Determine the [X, Y] coordinate at the center of the cell enclosing the given text.  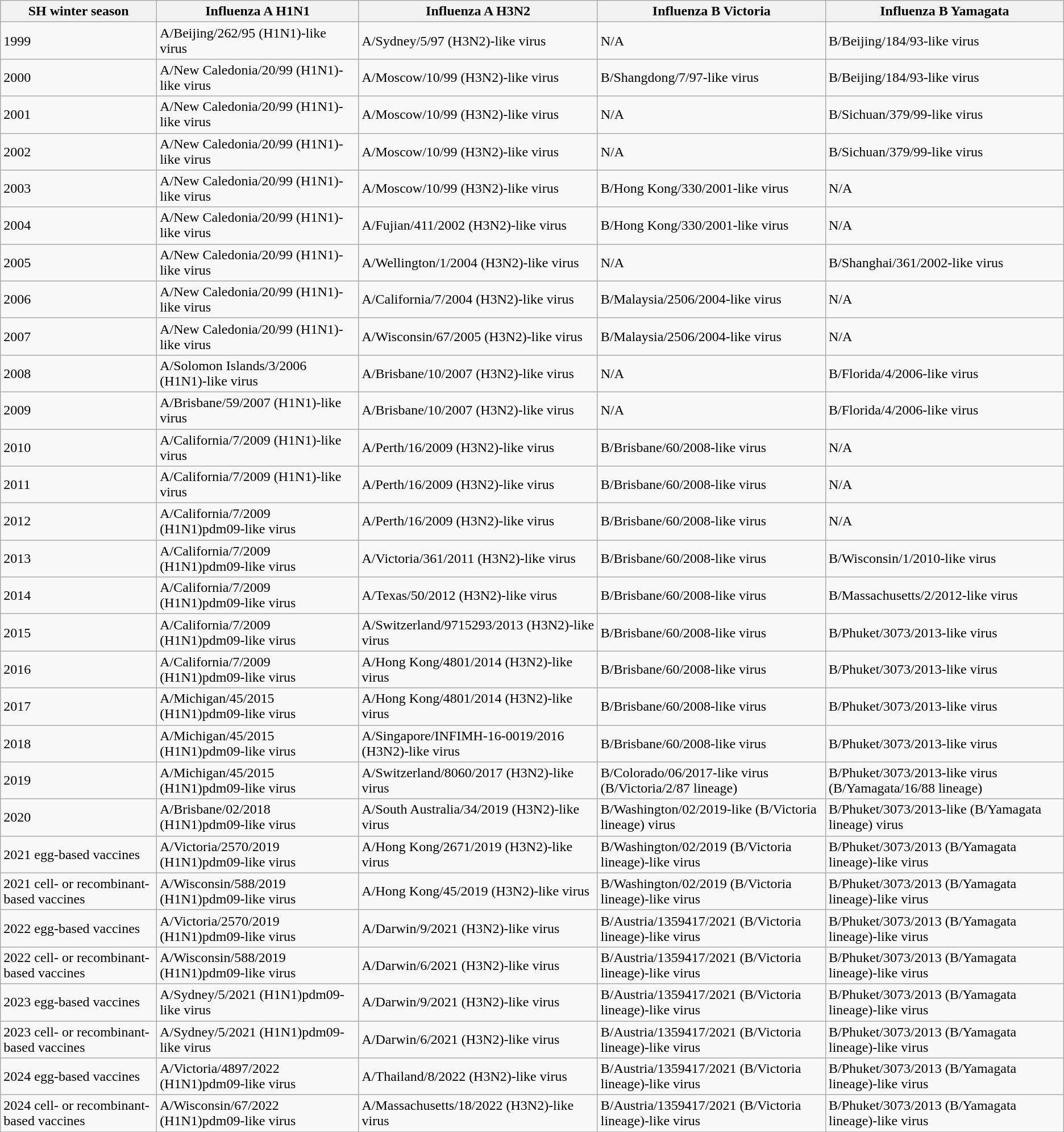
2013 [78, 558]
A/Switzerland/8060/2017 (H3N2)-like virus [478, 780]
Influenza B Yamagata [945, 11]
2015 [78, 632]
A/Switzerland/9715293/2013 (H3N2)-like virus [478, 632]
2021 egg-based vaccines [78, 854]
A/Brisbane/02/2018 (H1N1)pdm09-like virus [258, 818]
A/California/7/2004 (H3N2)-like virus [478, 299]
A/Singapore/INFIMH-16-0019/2016 (H3N2)-like virus [478, 744]
A/Texas/50/2012 (H3N2)-like virus [478, 596]
2023 cell- or recombinant-based vaccines [78, 1039]
2019 [78, 780]
A/Beijing/262/95 (H1N1)-like virus [258, 41]
A/Wisconsin/67/2005 (H3N2)-like virus [478, 337]
2022 egg-based vaccines [78, 928]
SH winter season [78, 11]
2024 egg-based vaccines [78, 1077]
A/Hong Kong/2671/2019 (H3N2)-like virus [478, 854]
1999 [78, 41]
B/Colorado/06/2017-like virus (B/Victoria/2/87 lineage) [712, 780]
2012 [78, 522]
2021 cell- or recombinant-based vaccines [78, 891]
2014 [78, 596]
B/Shangdong/7/97-like virus [712, 77]
2005 [78, 263]
A/Wellington/1/2004 (H3N2)-like virus [478, 263]
A/Brisbane/59/2007 (H1N1)-like virus [258, 410]
2003 [78, 189]
2002 [78, 151]
Influenza B Victoria [712, 11]
B/Phuket/3073/2013-like virus (B/Yamagata/16/88 lineage) [945, 780]
A/Sydney/5/97 (H3N2)-like virus [478, 41]
2001 [78, 115]
2017 [78, 706]
B/Washington/02/2019-like (B/Victoria lineage) virus [712, 818]
A/Massachusetts/18/2022 (H3N2)-like virus [478, 1113]
2018 [78, 744]
2000 [78, 77]
A/Wisconsin/67/2022 (H1N1)pdm09-like virus [258, 1113]
2011 [78, 484]
2009 [78, 410]
A/Thailand/8/2022 (H3N2)-like virus [478, 1077]
A/Fujian/411/2002 (H3N2)-like virus [478, 225]
A/Solomon Islands/3/2006 (H1N1)-like virus [258, 373]
2004 [78, 225]
A/Victoria/4897/2022 (H1N1)pdm09-like virus [258, 1077]
2006 [78, 299]
Influenza A H1N1 [258, 11]
2007 [78, 337]
A/Victoria/361/2011 (H3N2)-like virus [478, 558]
2010 [78, 447]
2016 [78, 670]
B/Phuket/3073/2013-like (B/Yamagata lineage) virus [945, 818]
2020 [78, 818]
2022 cell- or recombinant-based vaccines [78, 965]
B/Shanghai/361/2002-like virus [945, 263]
A/Hong Kong/45/2019 (H3N2)-like virus [478, 891]
2023 egg-based vaccines [78, 1002]
2008 [78, 373]
Influenza A H3N2 [478, 11]
B/Massachusetts/2/2012-like virus [945, 596]
A/South Australia/34/2019 (H3N2)-like virus [478, 818]
2024 cell- or recombinant-based vaccines [78, 1113]
B/Wisconsin/1/2010-like virus [945, 558]
